Provide the [x, y] coordinate of the cell's center where the given text is located.  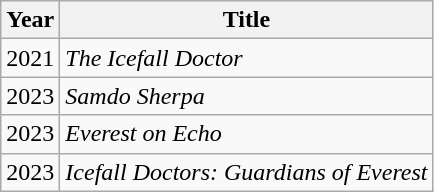
Everest on Echo [246, 134]
2021 [30, 58]
Samdo Sherpa [246, 96]
Icefall Doctors: Guardians of Everest [246, 172]
Year [30, 20]
The Icefall Doctor [246, 58]
Title [246, 20]
